Identify which cell holds the provided text, then report its (x, y) central coordinate. 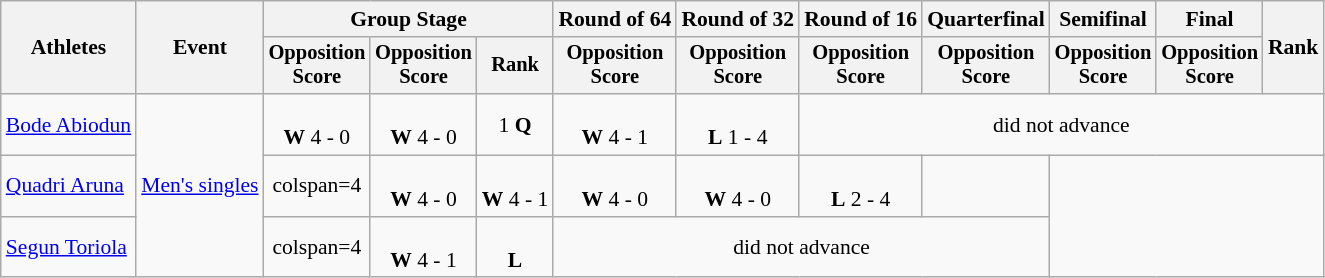
L 1 - 4 (738, 124)
Group Stage (409, 19)
Final (1210, 19)
Quadri Aruna (68, 186)
Segun Toriola (68, 248)
L 2 - 4 (860, 186)
1 Q (516, 124)
Men's singles (200, 186)
L (516, 248)
Round of 32 (738, 19)
Round of 16 (860, 19)
Round of 64 (614, 19)
Semifinal (1104, 19)
Bode Abiodun (68, 124)
Athletes (68, 48)
Quarterfinal (986, 19)
Event (200, 48)
